Determine the [x, y] coordinate at the center of the cell enclosing the given text.  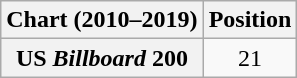
Chart (2010–2019) [102, 20]
21 [250, 58]
US Billboard 200 [102, 58]
Position [250, 20]
